Extract the [X, Y] coordinate from the center of the cell holding the provided text.  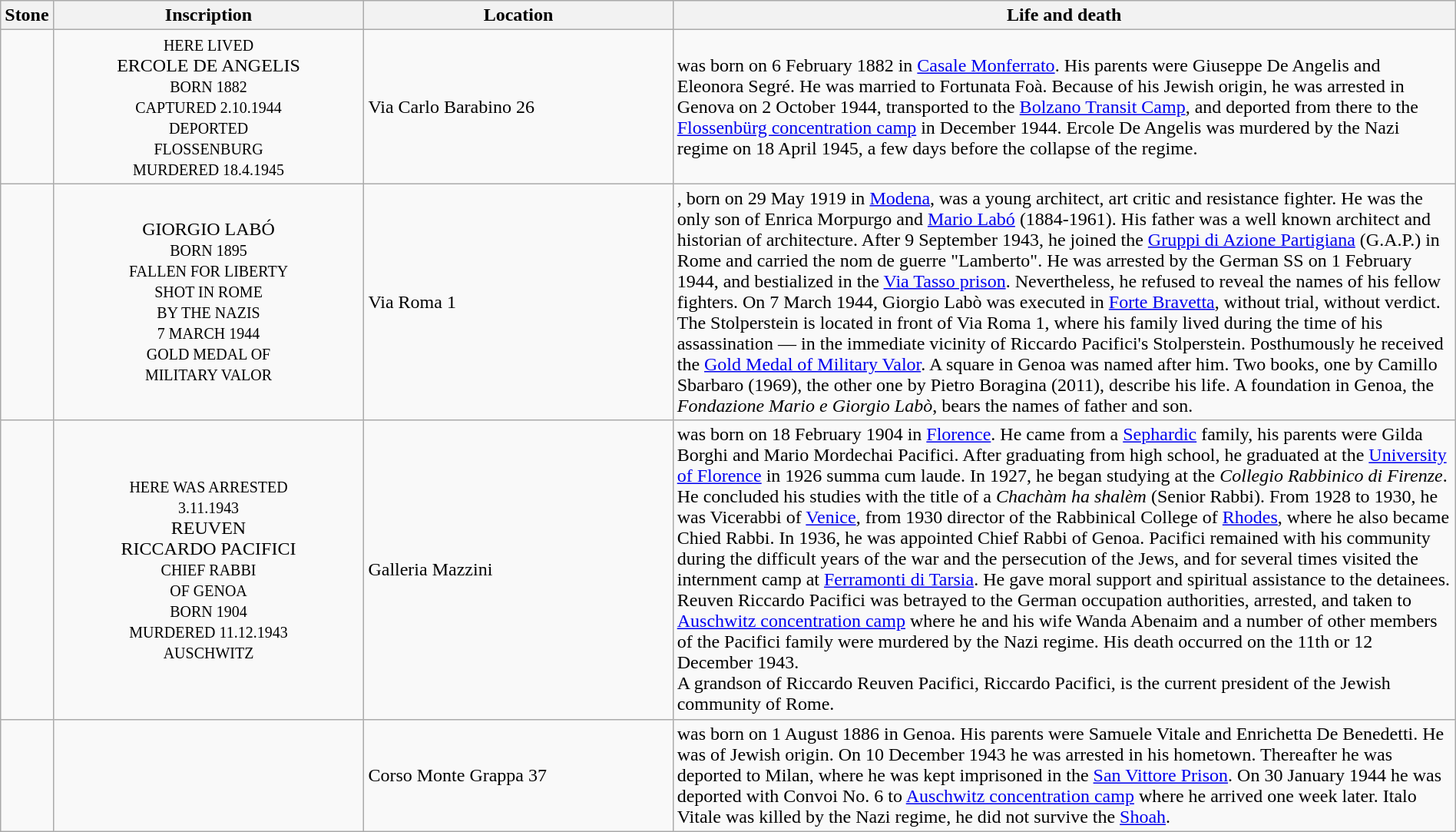
Via Carlo Barabino 26 [518, 107]
HERE LIVEDERCOLE DE ANGELISBORN 1882CAPTURED 2.10.1944DEPORTEDFLOSSENBURGMURDERED 18.4.1945 [209, 107]
Location [518, 15]
Galleria Mazzini [518, 570]
HERE WAS ARRESTED3.11.1943REUVENRICCARDO PACIFICICHIEF RABBIOF GENOABORN 1904MURDERED 11.12.1943AUSCHWITZ [209, 570]
Stone [27, 15]
Corso Monte Grappa 37 [518, 775]
GIORGIO LABÓBORN 1895FALLEN FOR LIBERTYSHOT IN ROMEBY THE NAZIS7 MARCH 1944GOLD MEDAL OFMILITARY VALOR [209, 302]
Inscription [209, 15]
Life and death [1064, 15]
Via Roma 1 [518, 302]
